Detect which cell encompasses the target text, then output its (X, Y) center coordinate. 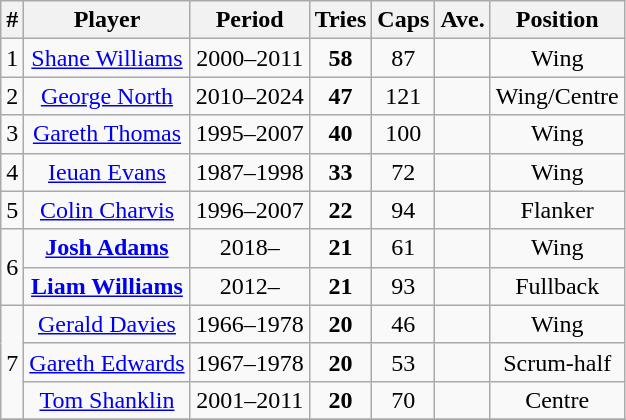
6 (12, 267)
94 (404, 210)
100 (404, 134)
2018– (250, 248)
Ave. (462, 20)
58 (340, 58)
47 (340, 96)
Fullback (557, 286)
1 (12, 58)
Tries (340, 20)
Caps (404, 20)
Position (557, 20)
2 (12, 96)
72 (404, 172)
Gareth Edwards (107, 362)
1987–1998 (250, 172)
40 (340, 134)
Gerald Davies (107, 324)
# (12, 20)
46 (404, 324)
Tom Shanklin (107, 400)
Ieuan Evans (107, 172)
Shane Williams (107, 58)
1966–1978 (250, 324)
33 (340, 172)
1995–2007 (250, 134)
70 (404, 400)
George North (107, 96)
22 (340, 210)
87 (404, 58)
93 (404, 286)
Player (107, 20)
1967–1978 (250, 362)
2010–2024 (250, 96)
Period (250, 20)
61 (404, 248)
4 (12, 172)
2012– (250, 286)
3 (12, 134)
Liam Williams (107, 286)
Scrum-half (557, 362)
7 (12, 362)
2001–2011 (250, 400)
53 (404, 362)
Gareth Thomas (107, 134)
2000–2011 (250, 58)
5 (12, 210)
Flanker (557, 210)
1996–2007 (250, 210)
Centre (557, 400)
Colin Charvis (107, 210)
121 (404, 96)
Josh Adams (107, 248)
Wing/Centre (557, 96)
